Return (x, y) of the center of cell containing provided text 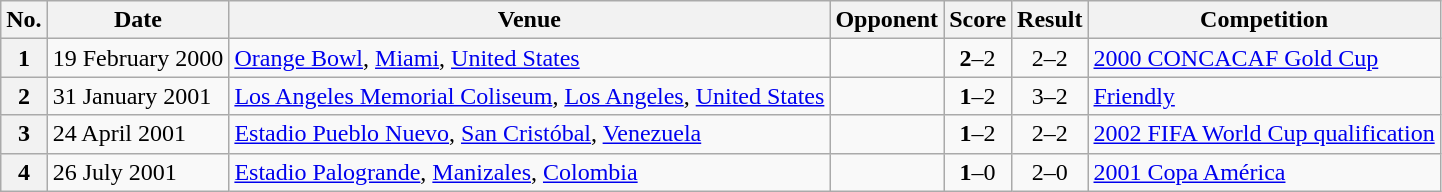
Result (1050, 20)
3 (24, 134)
Friendly (1264, 96)
2002 FIFA World Cup qualification (1264, 134)
2–0 (1050, 172)
2001 Copa América (1264, 172)
1 (24, 58)
4 (24, 172)
Los Angeles Memorial Coliseum, Los Angeles, United States (530, 96)
No. (24, 20)
Venue (530, 20)
Estadio Pueblo Nuevo, San Cristóbal, Venezuela (530, 134)
24 April 2001 (138, 134)
31 January 2001 (138, 96)
2 (24, 96)
Orange Bowl, Miami, United States (530, 58)
26 July 2001 (138, 172)
3–2 (1050, 96)
Opponent (887, 20)
Date (138, 20)
1–0 (978, 172)
Score (978, 20)
Competition (1264, 20)
2000 CONCACAF Gold Cup (1264, 58)
19 February 2000 (138, 58)
Estadio Palogrande, Manizales, Colombia (530, 172)
